Identify which cell holds the provided text, then report its [X, Y] central coordinate. 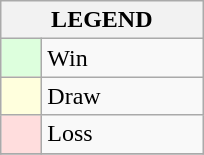
LEGEND [102, 20]
Draw [122, 96]
Win [122, 58]
Loss [122, 134]
